Scan for the cell matching the given text and deliver its [X, Y] coordinate at center. 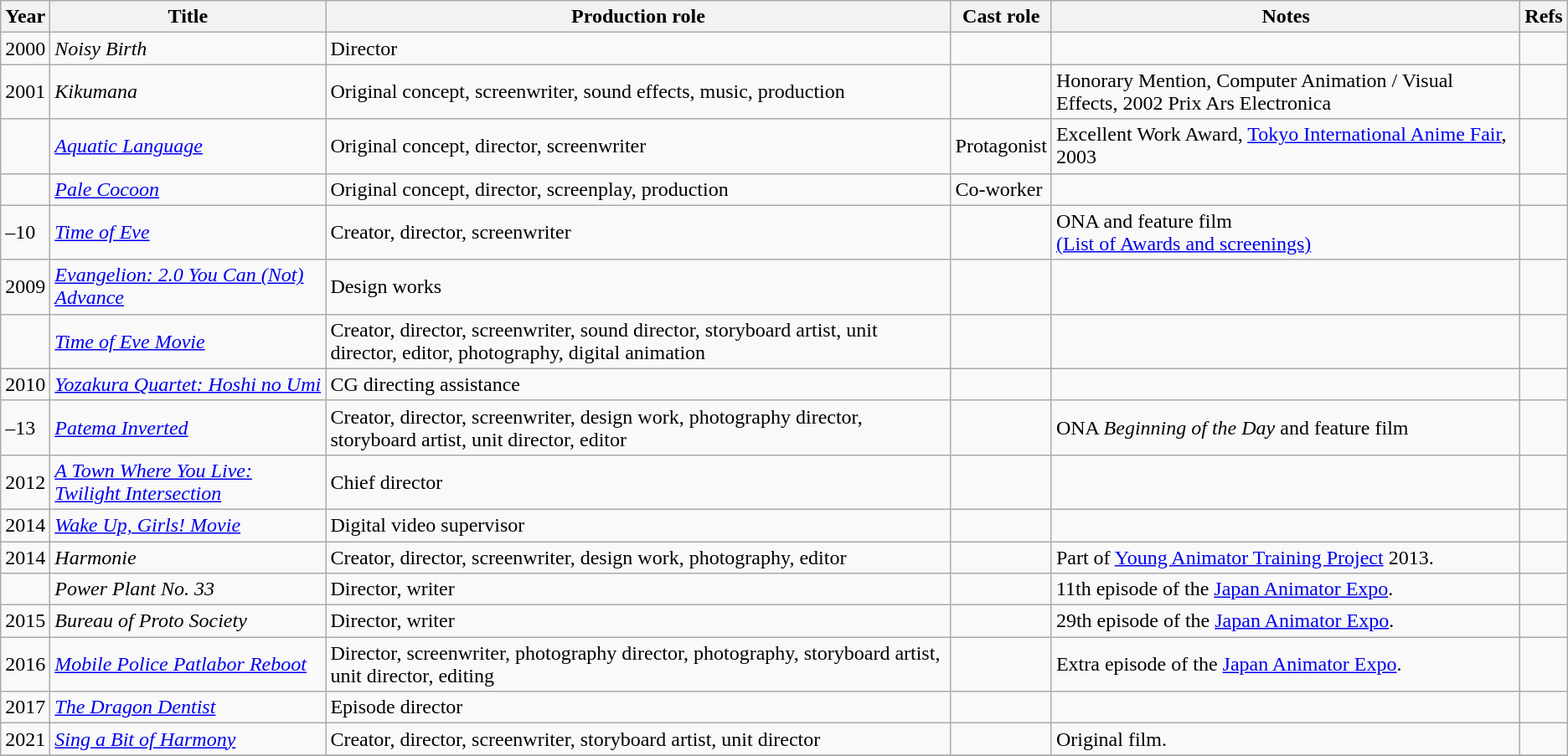
Mobile Police Patlabor Reboot [188, 665]
Honorary Mention, Computer Animation / Visual Effects, 2002 Prix Ars Electronica [1285, 92]
Episode director [638, 707]
Cast role [1001, 17]
Notes [1285, 17]
Title [188, 17]
Creator, director, screenwriter, design work, photography director, storyboard artist, unit director, editor [638, 427]
Aquatic Language [188, 146]
–10 [25, 233]
Year [25, 17]
The Dragon Dentist [188, 707]
Creator, director, screenwriter, storyboard artist, unit director [638, 739]
ONA Beginning of the Day and feature film [1285, 427]
Creator, director, screenwriter, sound director, storyboard artist, unit director, editor, photography, digital animation [638, 342]
Production role [638, 17]
Pale Cocoon [188, 189]
2000 [25, 49]
Co-worker [1001, 189]
Director [638, 49]
ONA and feature film (List of Awards and screenings) [1285, 233]
Yozakura Quartet: Hoshi no Umi [188, 384]
2001 [25, 92]
11th episode of the Japan Animator Expo. [1285, 589]
2015 [25, 621]
Patema Inverted [188, 427]
Bureau of Proto Society [188, 621]
Original concept, director, screenplay, production [638, 189]
Protagonist [1001, 146]
Wake Up, Girls! Movie [188, 525]
29th episode of the Japan Animator Expo. [1285, 621]
Evangelion: 2.0 You Can (Not) Advance [188, 286]
Time of Eve Movie [188, 342]
2017 [25, 707]
Original concept, screenwriter, sound effects, music, production [638, 92]
2009 [25, 286]
Creator, director, screenwriter [638, 233]
Sing a Bit of Harmony [188, 739]
Kikumana [188, 92]
Director, screenwriter, photography director, photography, storyboard artist, unit director, editing [638, 665]
2016 [25, 665]
Design works [638, 286]
Time of Eve [188, 233]
Original film. [1285, 739]
Power Plant No. 33 [188, 589]
2021 [25, 739]
Refs [1544, 17]
A Town Where You Live: Twilight Intersection [188, 482]
Original concept, director, screenwriter [638, 146]
Harmonie [188, 557]
–13 [25, 427]
Creator, director, screenwriter, design work, photography, editor [638, 557]
Noisy Birth [188, 49]
2012 [25, 482]
Excellent Work Award, Tokyo International Anime Fair, 2003 [1285, 146]
Digital video supervisor [638, 525]
Chief director [638, 482]
CG directing assistance [638, 384]
Extra episode of the Japan Animator Expo. [1285, 665]
Part of Young Animator Training Project 2013. [1285, 557]
2010 [25, 384]
